Find where the given text appears and provide that cell's center as (X, Y) coordinate. 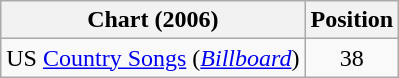
Position (352, 20)
Chart (2006) (153, 20)
38 (352, 58)
US Country Songs (Billboard) (153, 58)
